Find where the given text appears and provide that cell's center as [X, Y] coordinate. 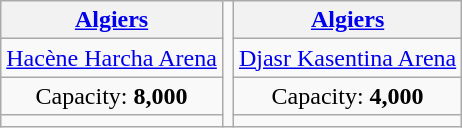
Capacity: 4,000 [347, 96]
Djasr Kasentina Arena [347, 58]
Hacène Harcha Arena [112, 58]
Capacity: 8,000 [112, 96]
